Determine the [X, Y] coordinate at the center of the cell enclosing the given text.  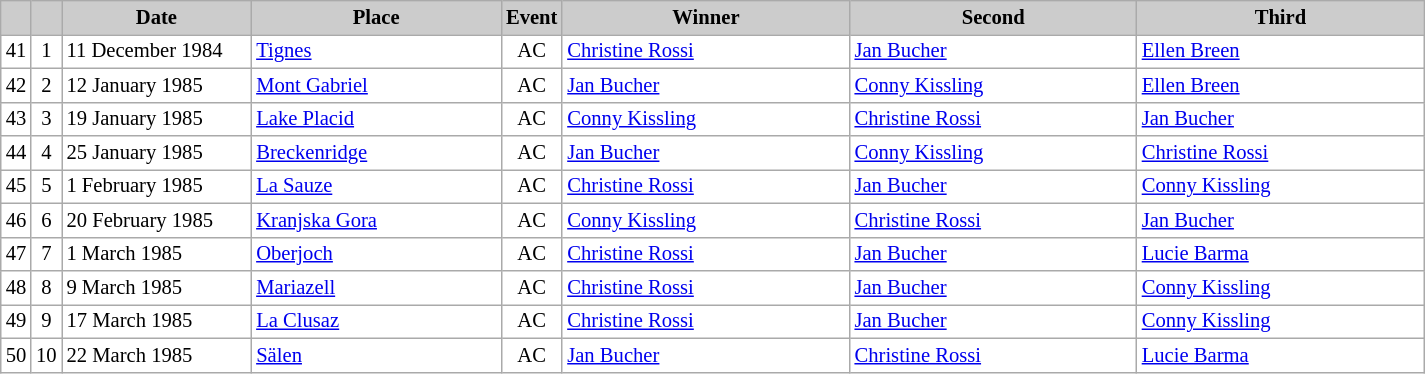
Mariazell [376, 287]
17 March 1985 [157, 321]
4 [46, 153]
1 March 1985 [157, 254]
La Sauze [376, 186]
Date [157, 17]
45 [16, 186]
10 [46, 355]
2 [46, 85]
Sälen [376, 355]
48 [16, 287]
La Clusaz [376, 321]
1 February 1985 [157, 186]
Kranjska Gora [376, 220]
22 March 1985 [157, 355]
11 December 1984 [157, 51]
Oberjoch [376, 254]
12 January 1985 [157, 85]
20 February 1985 [157, 220]
3 [46, 119]
42 [16, 85]
44 [16, 153]
25 January 1985 [157, 153]
Place [376, 17]
46 [16, 220]
Lake Placid [376, 119]
6 [46, 220]
19 January 1985 [157, 119]
50 [16, 355]
Event [532, 17]
Mont Gabriel [376, 85]
Second [994, 17]
43 [16, 119]
Third [1280, 17]
Breckenridge [376, 153]
8 [46, 287]
9 March 1985 [157, 287]
9 [46, 321]
5 [46, 186]
Winner [706, 17]
41 [16, 51]
49 [16, 321]
47 [16, 254]
1 [46, 51]
7 [46, 254]
Tignes [376, 51]
